For the text-containing cell, return its midpoint in (x, y) coordinate format. 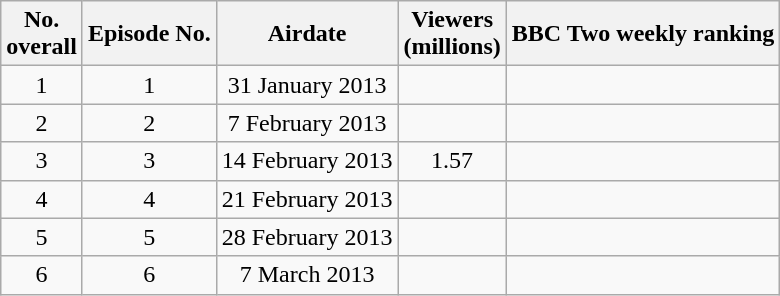
Viewers(millions) (452, 34)
14 February 2013 (307, 161)
Episode No. (149, 34)
Airdate (307, 34)
7 March 2013 (307, 275)
21 February 2013 (307, 199)
1.57 (452, 161)
7 February 2013 (307, 123)
31 January 2013 (307, 85)
No.overall (42, 34)
28 February 2013 (307, 237)
BBC Two weekly ranking (643, 34)
